Pinpoint the cell where the given text exists, returning its [X, Y] midpoint coordinate. 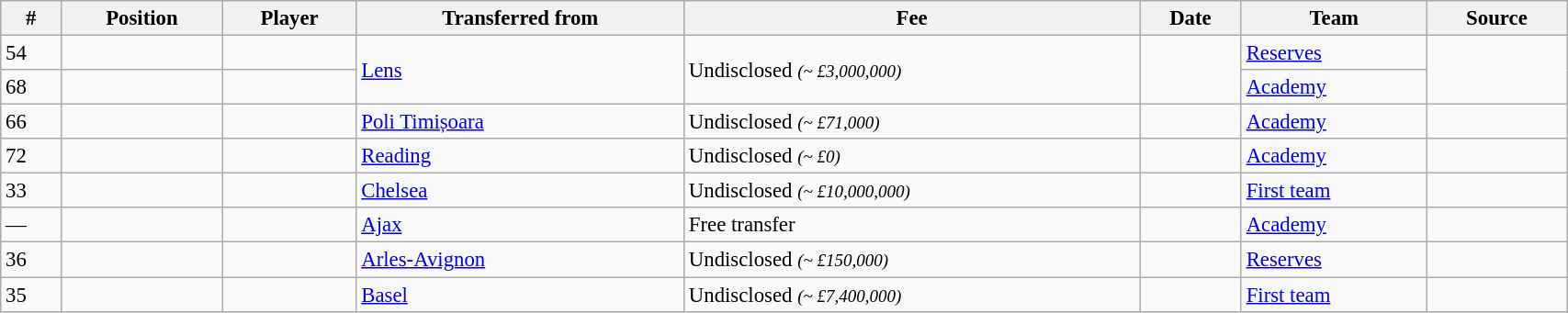
68 [31, 87]
Position [142, 18]
Poli Timișoara [520, 122]
35 [31, 295]
Basel [520, 295]
— [31, 225]
Undisclosed (~ £10,000,000) [911, 191]
72 [31, 156]
54 [31, 53]
Undisclosed (~ £150,000) [911, 260]
Fee [911, 18]
Transferred from [520, 18]
Ajax [520, 225]
36 [31, 260]
66 [31, 122]
Player [289, 18]
Undisclosed (~ £7,400,000) [911, 295]
# [31, 18]
Free transfer [911, 225]
33 [31, 191]
Chelsea [520, 191]
Reading [520, 156]
Undisclosed (~ £3,000,000) [911, 70]
Arles-Avignon [520, 260]
Lens [520, 70]
Source [1496, 18]
Undisclosed (~ £71,000) [911, 122]
Team [1334, 18]
Undisclosed (~ £0) [911, 156]
Date [1190, 18]
